Extract the [X, Y] coordinate from the center of the cell holding the provided text.  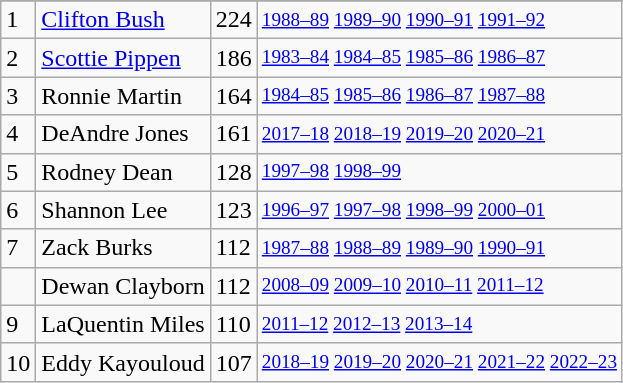
2011–12 2012–13 2013–14 [439, 324]
2018–19 2019–20 2020–21 2021–22 2022–23 [439, 362]
1983–84 1984–85 1985–86 1986–87 [439, 58]
LaQuentin Miles [123, 324]
Rodney Dean [123, 172]
1997–98 1998–99 [439, 172]
186 [234, 58]
Scottie Pippen [123, 58]
DeAndre Jones [123, 134]
Ronnie Martin [123, 96]
123 [234, 210]
2 [18, 58]
Clifton Bush [123, 20]
7 [18, 248]
2017–18 2018–19 2019–20 2020–21 [439, 134]
1996–97 1997–98 1998–99 2000–01 [439, 210]
10 [18, 362]
128 [234, 172]
6 [18, 210]
1984–85 1985–86 1986–87 1987–88 [439, 96]
1 [18, 20]
3 [18, 96]
107 [234, 362]
4 [18, 134]
164 [234, 96]
2008–09 2009–10 2010–11 2011–12 [439, 286]
1987–88 1988–89 1989–90 1990–91 [439, 248]
1988–89 1989–90 1990–91 1991–92 [439, 20]
9 [18, 324]
110 [234, 324]
Eddy Kayouloud [123, 362]
5 [18, 172]
161 [234, 134]
Zack Burks [123, 248]
224 [234, 20]
Dewan Clayborn [123, 286]
Shannon Lee [123, 210]
